Return the [X, Y] coordinate for the center point of the cell that contains the specified text.  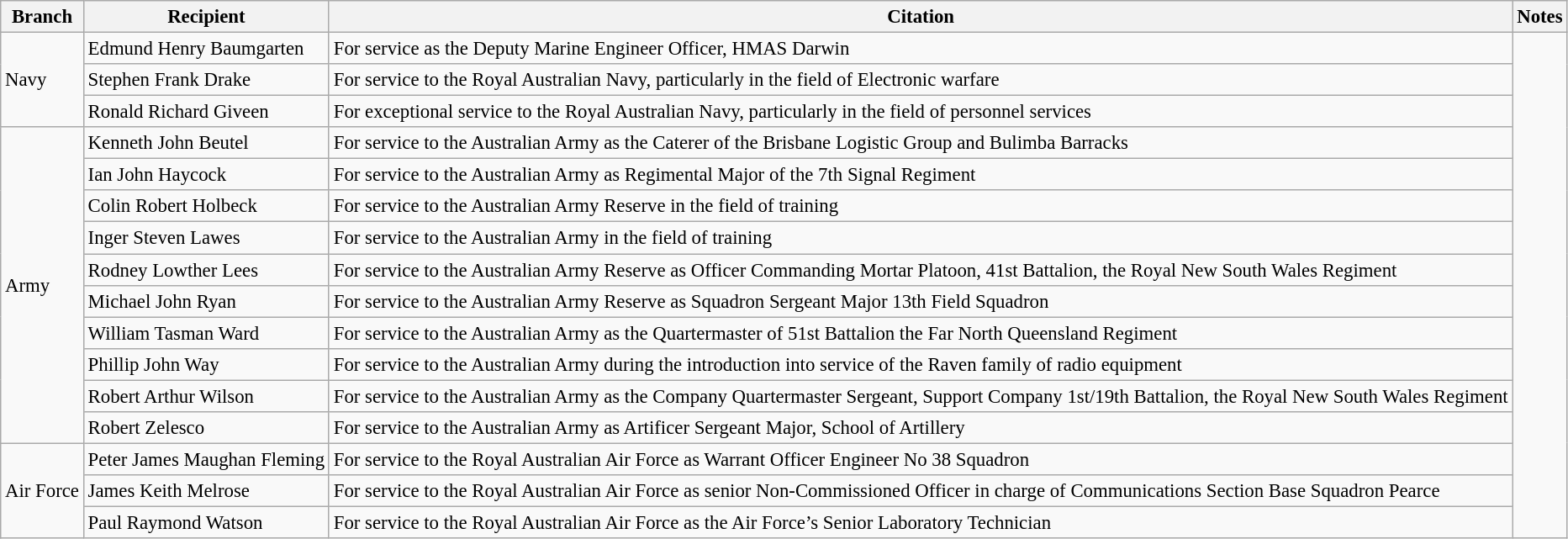
Notes [1540, 17]
Rodney Lowther Lees [206, 270]
Recipient [206, 17]
For service to the Australian Army during the introduction into service of the Raven family of radio equipment [920, 364]
Citation [920, 17]
Ronald Richard Giveen [206, 112]
Navy [42, 81]
Stephen Frank Drake [206, 80]
Robert Zelesco [206, 428]
William Tasman Ward [206, 333]
Kenneth John Beutel [206, 143]
Michael John Ryan [206, 301]
For service to the Royal Australian Navy, particularly in the field of Electronic warfare [920, 80]
Peter James Maughan Fleming [206, 459]
For service to the Australian Army as the Quartermaster of 51st Battalion the Far North Queensland Regiment [920, 333]
Robert Arthur Wilson [206, 396]
For service to the Australian Army as the Caterer of the Brisbane Logistic Group and Bulimba Barracks [920, 143]
Branch [42, 17]
For service to the Australian Army in the field of training [920, 238]
For service to the Royal Australian Air Force as Warrant Officer Engineer No 38 Squadron [920, 459]
For service to the Australian Army as Regimental Major of the 7th Signal Regiment [920, 175]
Army [42, 285]
James Keith Melrose [206, 491]
For service to the Royal Australian Air Force as senior Non-Commissioned Officer in charge of Communications Section Base Squadron Pearce [920, 491]
For service to the Australian Army as Artificer Sergeant Major, School of Artillery [920, 428]
For service as the Deputy Marine Engineer Officer, HMAS Darwin [920, 49]
For service to the Australian Army Reserve as Squadron Sergeant Major 13th Field Squadron [920, 301]
For service to the Royal Australian Air Force as the Air Force’s Senior Laboratory Technician [920, 522]
For service to the Australian Army Reserve as Officer Commanding Mortar Platoon, 41st Battalion, the Royal New South Wales Regiment [920, 270]
For exceptional service to the Royal Australian Navy, particularly in the field of personnel services [920, 112]
Ian John Haycock [206, 175]
Edmund Henry Baumgarten [206, 49]
Phillip John Way [206, 364]
Air Force [42, 491]
Inger Steven Lawes [206, 238]
Colin Robert Holbeck [206, 206]
Paul Raymond Watson [206, 522]
For service to the Australian Army Reserve in the field of training [920, 206]
For service to the Australian Army as the Company Quartermaster Sergeant, Support Company 1st/19th Battalion, the Royal New South Wales Regiment [920, 396]
